Determine the [x, y] coordinate at the center of the cell enclosing the given text.  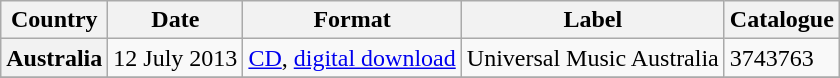
Country [54, 20]
Catalogue [782, 20]
12 July 2013 [176, 58]
Date [176, 20]
Label [592, 20]
Format [352, 20]
Australia [54, 58]
Universal Music Australia [592, 58]
3743763 [782, 58]
CD, digital download [352, 58]
